Find where the given text appears and provide that cell's center as [X, Y] coordinate. 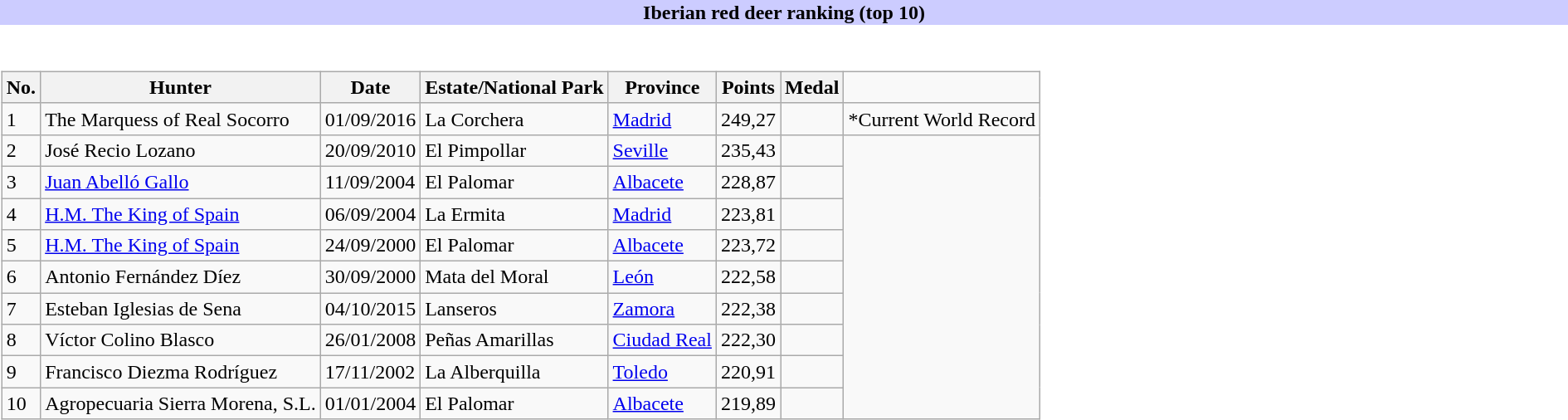
01/09/2016 [370, 119]
9 [21, 372]
Points [748, 87]
Ciudad Real [662, 340]
26/01/2008 [370, 340]
Juan Abelló Gallo [181, 182]
249,27 [748, 119]
24/09/2000 [370, 246]
06/09/2004 [370, 213]
La Corchera [514, 119]
La Ermita [514, 213]
11/09/2004 [370, 182]
1 [21, 119]
Agropecuaria Sierra Morena, S.L. [181, 403]
222,38 [748, 309]
7 [21, 309]
Lanseros [514, 309]
Hunter [181, 87]
Iberian red deer ranking (top 10) [784, 12]
La Alberquilla [514, 372]
Seville [662, 150]
3 [21, 182]
Toledo [662, 372]
220,91 [748, 372]
León [662, 277]
222,30 [748, 340]
5 [21, 246]
The Marquess of Real Socorro [181, 119]
José Recio Lozano [181, 150]
219,89 [748, 403]
235,43 [748, 150]
Medal [811, 87]
Esteban Iglesias de Sena [181, 309]
Province [662, 87]
Peñas Amarillas [514, 340]
222,58 [748, 277]
8 [21, 340]
El Pimpollar [514, 150]
30/09/2000 [370, 277]
17/11/2002 [370, 372]
Date [370, 87]
01/01/2004 [370, 403]
Antonio Fernández Díez [181, 277]
20/09/2010 [370, 150]
Francisco Diezma Rodríguez [181, 372]
223,81 [748, 213]
223,72 [748, 246]
10 [21, 403]
2 [21, 150]
04/10/2015 [370, 309]
4 [21, 213]
228,87 [748, 182]
Zamora [662, 309]
*Current World Record [942, 119]
Víctor Colino Blasco [181, 340]
Estate/National Park [514, 87]
No. [21, 87]
6 [21, 277]
Mata del Moral [514, 277]
